Return (x, y) of the center of cell containing provided text 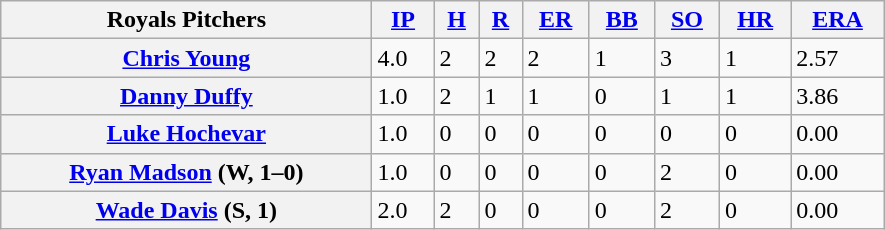
Chris Young (186, 58)
4.0 (403, 58)
SO (686, 20)
Wade Davis (S, 1) (186, 210)
BB (622, 20)
Luke Hochevar (186, 134)
R (500, 20)
3 (686, 58)
2.0 (403, 210)
IP (403, 20)
HR (756, 20)
ER (556, 20)
H (456, 20)
2.57 (838, 58)
ERA (838, 20)
Royals Pitchers (186, 20)
Ryan Madson (W, 1–0) (186, 172)
3.86 (838, 96)
Danny Duffy (186, 96)
